Locate the cell with the specified text and output its (X, Y) center coordinate. 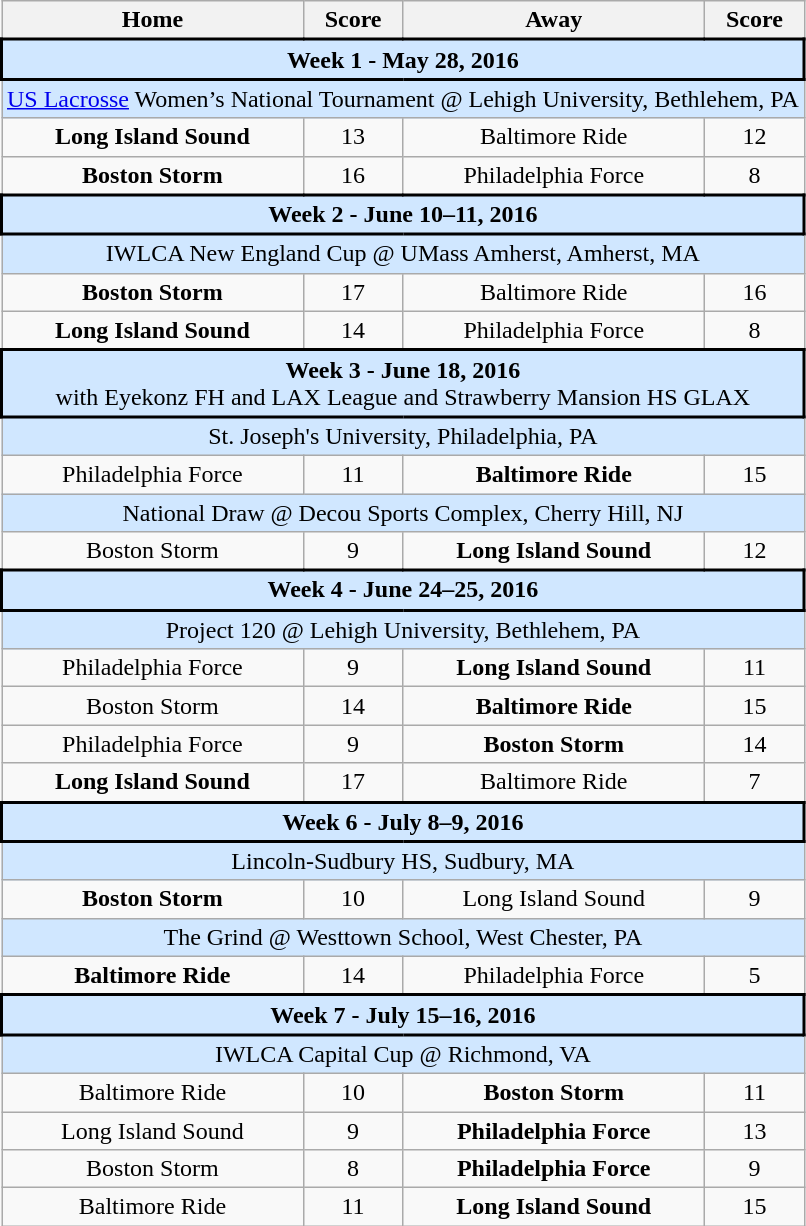
Week 3 - June 18, 2016with Eyekonz FH and LAX League and Strawberry Mansion HS GLAX (404, 384)
US Lacrosse Women’s National Tournament @ Lehigh University, Bethlehem, PA (404, 98)
Project 120 @ Lehigh University, Bethlehem, PA (404, 630)
The Grind @ Westtown School, West Chester, PA (404, 937)
Lincoln-Sudbury HS, Sudbury, MA (404, 860)
Week 2 - June 10–11, 2016 (404, 215)
7 (755, 782)
5 (755, 976)
IWLCA Capital Cup @ Richmond, VA (404, 1054)
Week 4 - June 24–25, 2016 (404, 590)
Week 1 - May 28, 2016 (404, 60)
St. Joseph's University, Philadelphia, PA (404, 436)
Week 6 - July 8–9, 2016 (404, 822)
Home (153, 20)
Week 7 - July 15–16, 2016 (404, 1015)
IWLCA New England Cup @ UMass Amherst, Amherst, MA (404, 254)
National Draw @ Decou Sports Complex, Cherry Hill, NJ (404, 513)
Away (554, 20)
